Locate the cell with the specified text and output its [X, Y] center coordinate. 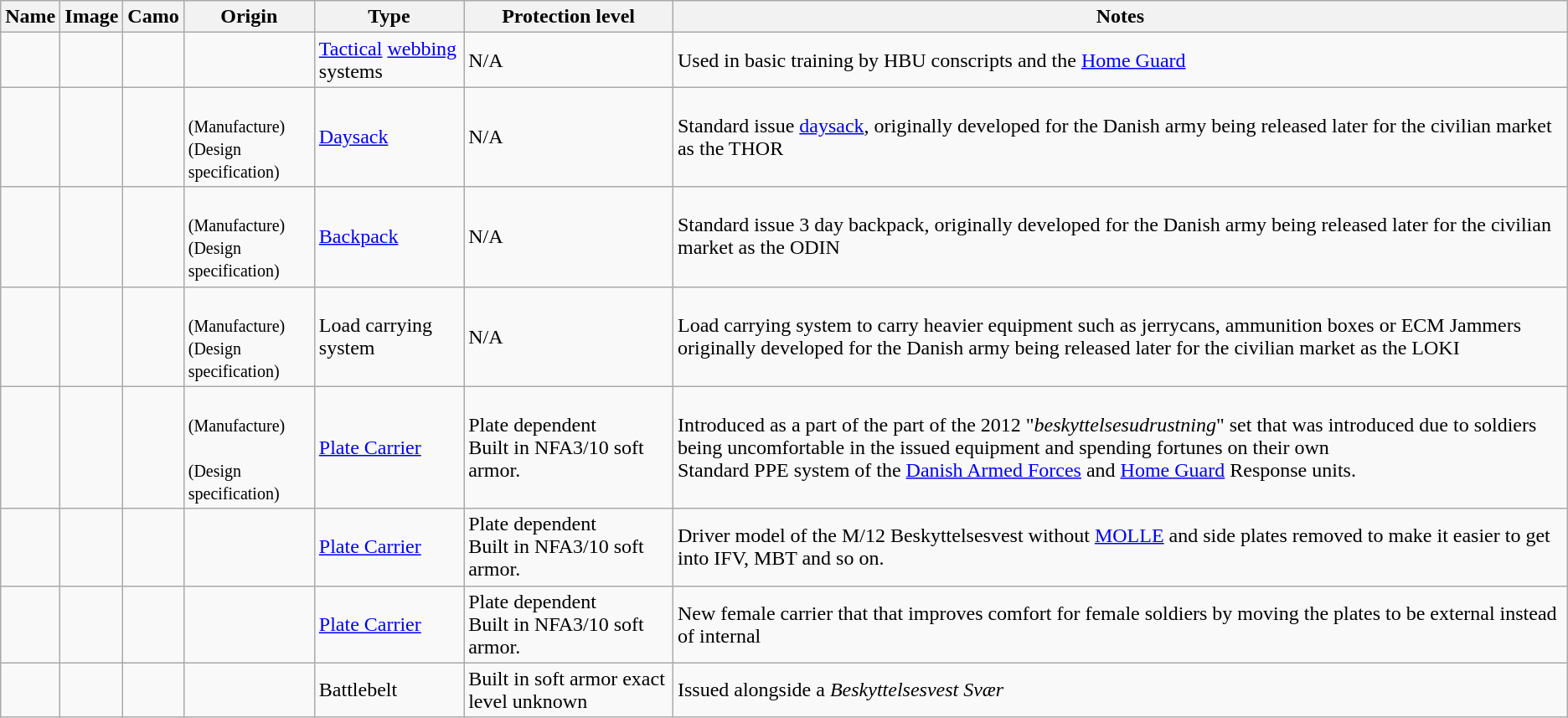
Built in soft armor exact level unknown [569, 690]
Protection level [569, 17]
Type [389, 17]
Load carrying system [389, 337]
Camo [153, 17]
Standard issue daysack, originally developed for the Danish army being released later for the civilian market as the THOR [1120, 137]
Image [92, 17]
Origin [249, 17]
Backpack [389, 236]
Tactical webbing systems [389, 60]
Notes [1120, 17]
New female carrier that that improves comfort for female soldiers by moving the plates to be external instead of internal [1120, 624]
Name [30, 17]
Used in basic training by HBU conscripts and the Home Guard [1120, 60]
Driver model of the M/12 Beskyttelsesvest without MOLLE and side plates removed to make it easier to get into IFV, MBT and so on. [1120, 547]
Battlebelt [389, 690]
Standard issue 3 day backpack, originally developed for the Danish army being released later for the civilian market as the ODIN [1120, 236]
Issued alongside a Beskyttelsesvest Svær [1120, 690]
Daysack [389, 137]
